Detect which cell encompasses the target text, then output its (x, y) center coordinate. 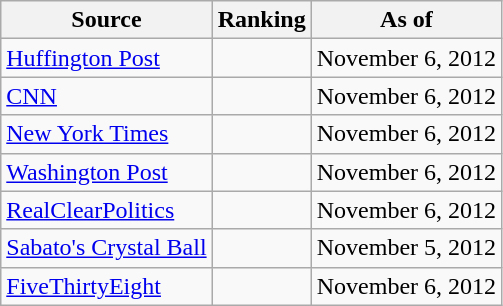
FiveThirtyEight (106, 286)
Ranking (262, 20)
Washington Post (106, 172)
November 5, 2012 (406, 248)
As of (406, 20)
Sabato's Crystal Ball (106, 248)
Source (106, 20)
Huffington Post (106, 58)
CNN (106, 96)
New York Times (106, 134)
RealClearPolitics (106, 210)
